Find where the given text appears and provide that cell's center as (x, y) coordinate. 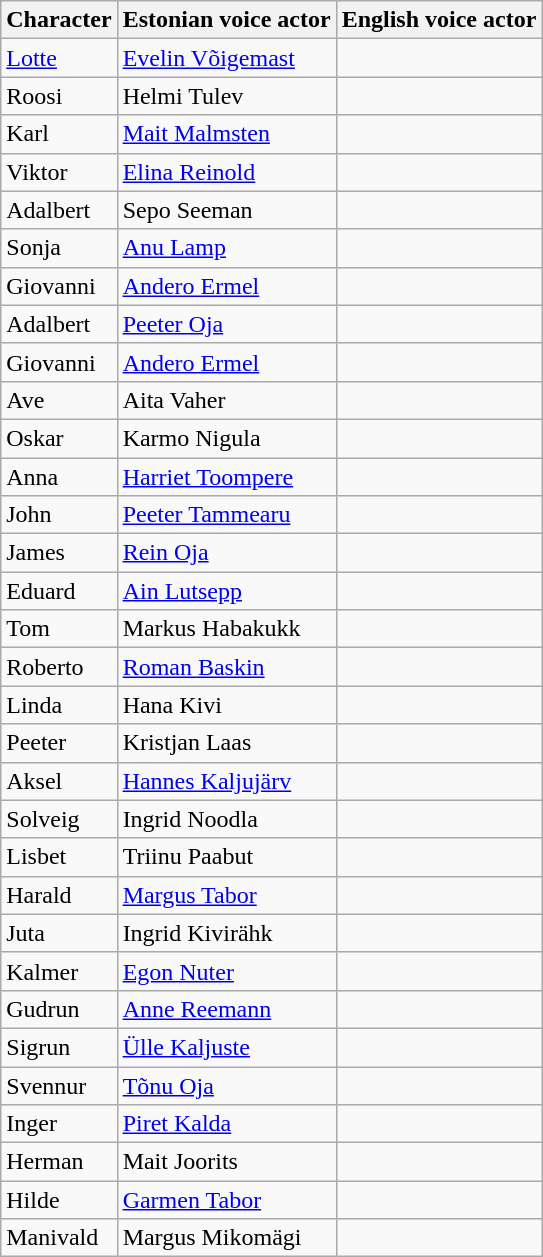
Egon Nuter (226, 971)
English voice actor (439, 20)
Piret Kalda (226, 1124)
Manivald (59, 1238)
Harald (59, 895)
Solveig (59, 819)
Aksel (59, 781)
Anna (59, 477)
John (59, 515)
Markus Habakukk (226, 629)
Peeter Tammearu (226, 515)
James (59, 553)
Rein Oja (226, 553)
Svennur (59, 1085)
Aita Vaher (226, 400)
Evelin Võigemast (226, 58)
Garmen Tabor (226, 1200)
Ülle Kaljuste (226, 1047)
Ain Lutsepp (226, 591)
Margus Mikomägi (226, 1238)
Peeter (59, 743)
Peeter Oja (226, 324)
Tom (59, 629)
Ave (59, 400)
Sonja (59, 248)
Roosi (59, 96)
Oskar (59, 438)
Mait Joorits (226, 1162)
Lisbet (59, 857)
Margus Tabor (226, 895)
Viktor (59, 172)
Linda (59, 705)
Karmo Nigula (226, 438)
Sepo Seeman (226, 210)
Roberto (59, 667)
Roman Baskin (226, 667)
Eduard (59, 591)
Helmi Tulev (226, 96)
Anu Lamp (226, 248)
Anne Reemann (226, 1009)
Inger (59, 1124)
Ingrid Noodla (226, 819)
Herman (59, 1162)
Mait Malmsten (226, 134)
Hannes Kaljujärv (226, 781)
Lotte (59, 58)
Estonian voice actor (226, 20)
Sigrun (59, 1047)
Character (59, 20)
Karl (59, 134)
Juta (59, 933)
Harriet Toompere (226, 477)
Kalmer (59, 971)
Hana Kivi (226, 705)
Elina Reinold (226, 172)
Tõnu Oja (226, 1085)
Hilde (59, 1200)
Kristjan Laas (226, 743)
Gudrun (59, 1009)
Ingrid Kivirähk (226, 933)
Triinu Paabut (226, 857)
